Detect which cell encompasses the target text, then output its (x, y) center coordinate. 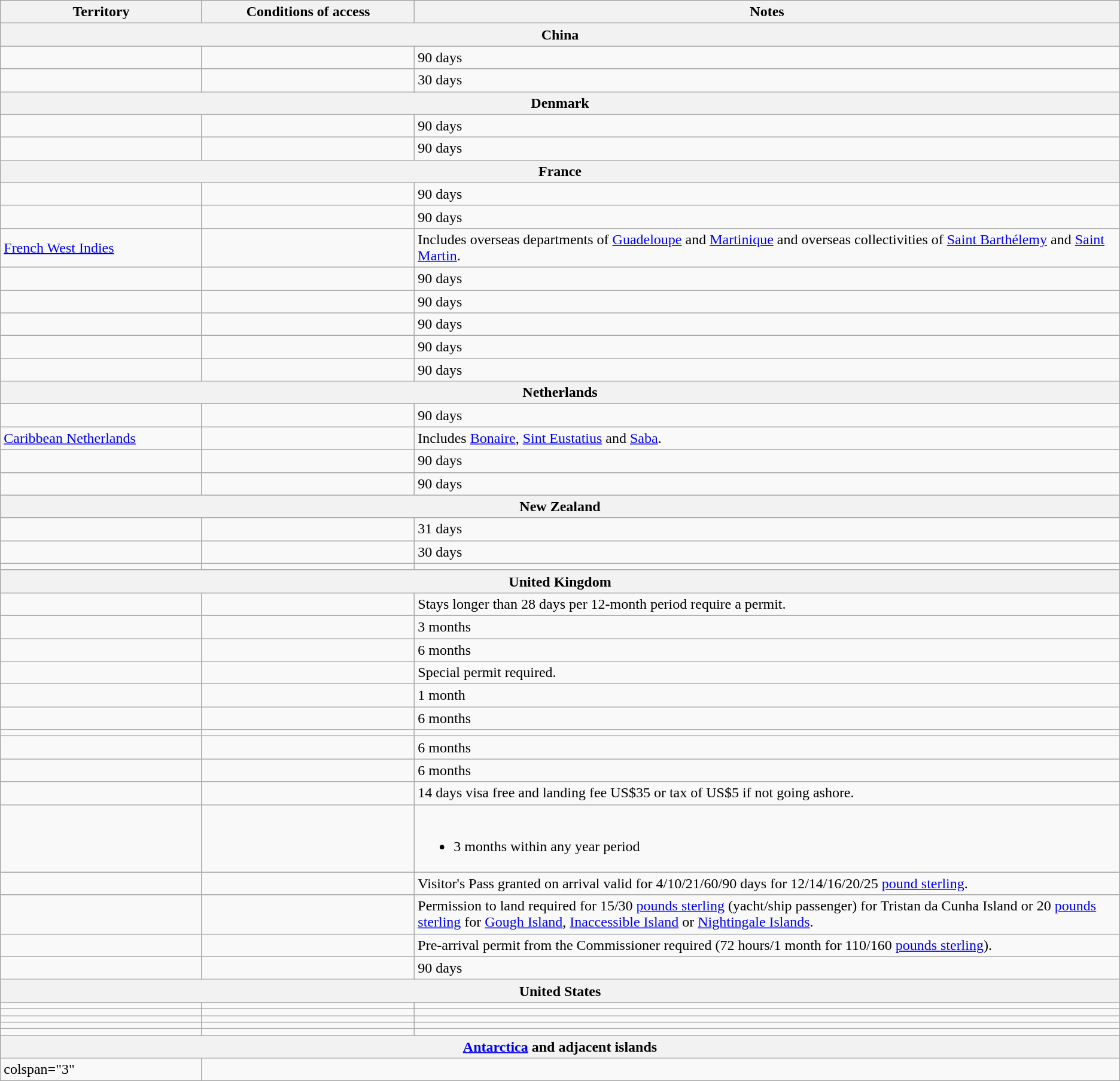
United Kingdom (560, 581)
New Zealand (560, 506)
14 days visa free and landing fee US$35 or tax of US$5 if not going ashore. (767, 793)
3 months (767, 627)
Visitor's Pass granted on arrival valid for 4/10/21/60/90 days for 12/14/16/20/25 pound sterling. (767, 883)
Denmark (560, 103)
Antarctica and adjacent islands (560, 1047)
Pre-arrival permit from the Commissioner required (72 hours/1 month for 110/160 pounds sterling). (767, 945)
Netherlands (560, 393)
Includes overseas departments of Guadeloupe and Martinique and overseas collectivities of Saint Barthélemy and Saint Martin. (767, 248)
3 months within any year period (767, 838)
Notes (767, 12)
Includes Bonaire, Sint Eustatius and Saba. (767, 438)
31 days (767, 529)
Caribbean Netherlands (102, 438)
United States (560, 991)
1 month (767, 696)
French West Indies (102, 248)
Special permit required. (767, 673)
China (560, 35)
Stays longer than 28 days per 12-month period require a permit. (767, 604)
Conditions of access (308, 12)
France (560, 171)
colspan="3" (102, 1070)
Territory (102, 12)
